Determine the [X, Y] coordinate at the center of the cell enclosing the given text.  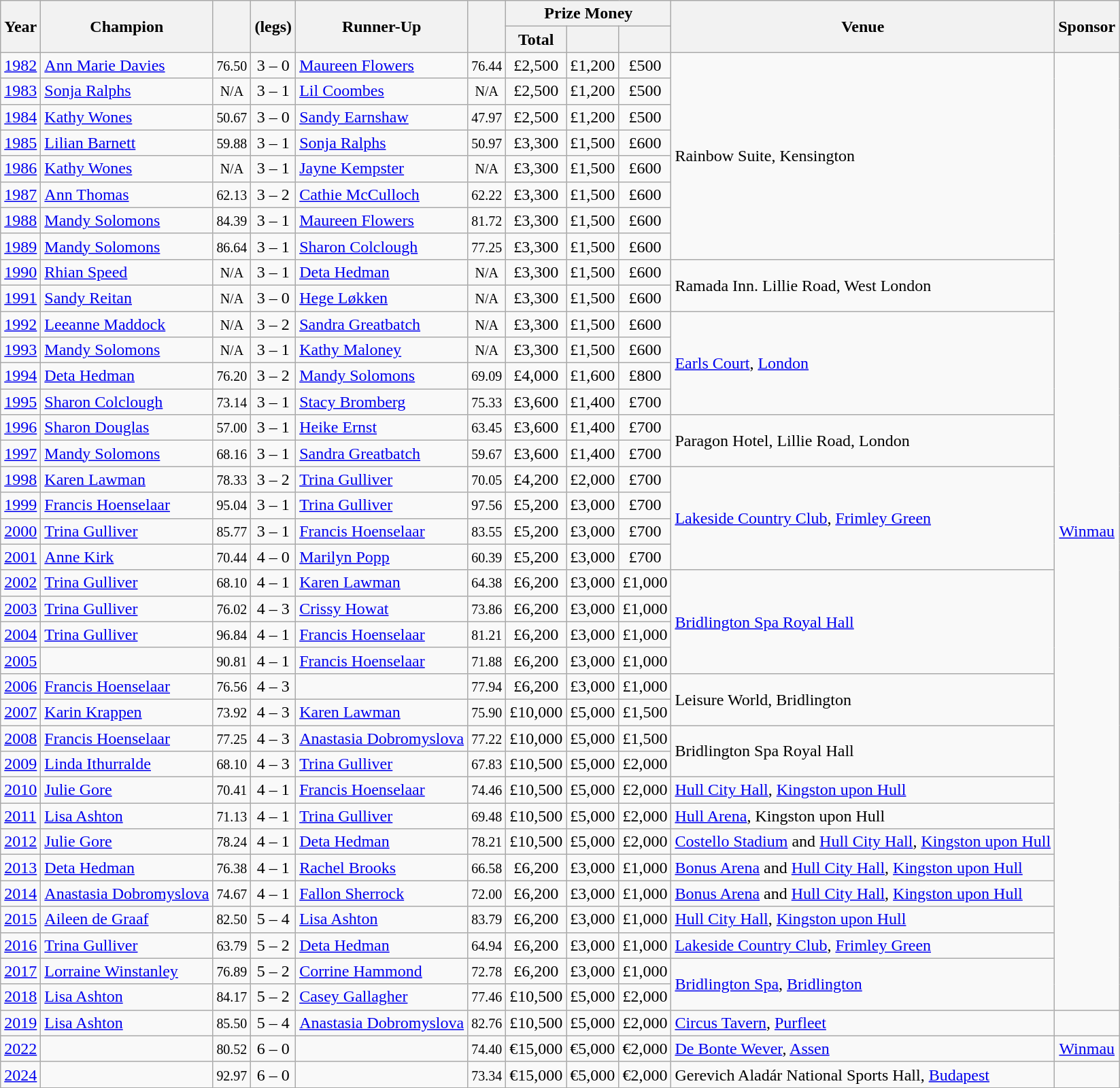
78.33 [232, 479]
85.77 [232, 531]
82.50 [232, 919]
2002 [20, 583]
96.84 [232, 634]
De Bonte Wever, Assen [863, 1049]
2018 [20, 997]
2005 [20, 660]
92.97 [232, 1074]
63.79 [232, 945]
2012 [20, 842]
74.67 [232, 894]
1998 [20, 479]
Corrine Hammond [382, 971]
66.58 [487, 868]
81.72 [487, 220]
2015 [20, 919]
Bridlington Spa, Bridlington [863, 984]
1992 [20, 324]
70.41 [232, 790]
1985 [20, 143]
84.39 [232, 220]
2000 [20, 531]
Stacy Bromberg [382, 402]
Jayne Kempster [382, 169]
2004 [20, 634]
1987 [20, 194]
62.22 [487, 194]
Anne Kirk [126, 557]
2011 [20, 816]
76.38 [232, 868]
Prize Money [589, 14]
2001 [20, 557]
1991 [20, 298]
Ann Thomas [126, 194]
2003 [20, 609]
Runner-Up [382, 27]
74.46 [487, 790]
64.38 [487, 583]
68.16 [232, 454]
47.97 [487, 117]
76.89 [232, 971]
83.79 [487, 919]
71.88 [487, 660]
Ann Marie Davies [126, 65]
62.13 [232, 194]
Sponsor [1087, 27]
2017 [20, 971]
72.78 [487, 971]
63.45 [487, 428]
90.81 [232, 660]
Sandy Reitan [126, 298]
1995 [20, 402]
Linda Ithurralde [126, 764]
1990 [20, 272]
72.00 [487, 894]
64.94 [487, 945]
1982 [20, 65]
Lilian Barnett [126, 143]
1983 [20, 91]
Circus Tavern, Purfleet [863, 1023]
2010 [20, 790]
77.94 [487, 686]
Sharon Douglas [126, 428]
1989 [20, 246]
60.39 [487, 557]
Marilyn Popp [382, 557]
59.88 [232, 143]
2019 [20, 1023]
Fallon Sherrock [382, 894]
1988 [20, 220]
69.09 [487, 376]
Year [20, 27]
Leeanne Maddock [126, 324]
Karin Krappen [126, 712]
£4,000 [536, 376]
76.20 [232, 376]
Gerevich Aladár National Sports Hall, Budapest [863, 1074]
95.04 [232, 505]
2006 [20, 686]
Lil Coombes [382, 91]
73.14 [232, 402]
Rainbow Suite, Kensington [863, 156]
Paragon Hotel, Lillie Road, London [863, 441]
Earls Court, London [863, 363]
74.40 [487, 1049]
84.17 [232, 997]
Rachel Brooks [382, 868]
1993 [20, 350]
76.50 [232, 65]
50.67 [232, 117]
Ramada Inn. Lillie Road, West London [863, 285]
Sandy Earnshaw [382, 117]
76.56 [232, 686]
Total [536, 39]
57.00 [232, 428]
73.86 [487, 609]
Lorraine Winstanley [126, 971]
Champion [126, 27]
69.48 [487, 816]
Crissy Howat [382, 609]
2022 [20, 1049]
1999 [20, 505]
Leisure World, Bridlington [863, 699]
73.92 [232, 712]
£1,600 [593, 376]
Hege Løkken [382, 298]
2007 [20, 712]
£800 [645, 376]
Costello Stadium and Hull City Hall, Kingston upon Hull [863, 842]
2008 [20, 738]
71.13 [232, 816]
Rhian Speed [126, 272]
70.44 [232, 557]
Kathy Maloney [382, 350]
81.21 [487, 634]
1984 [20, 117]
Heike Ernst [382, 428]
1994 [20, 376]
2016 [20, 945]
78.24 [232, 842]
1996 [20, 428]
78.21 [487, 842]
(legs) [273, 27]
Aileen de Graaf [126, 919]
2024 [20, 1074]
Casey Gallagher [382, 997]
75.33 [487, 402]
2013 [20, 868]
Cathie McCulloch [382, 194]
97.56 [487, 505]
Venue [863, 27]
75.90 [487, 712]
82.76 [487, 1023]
77.22 [487, 738]
76.02 [232, 609]
50.97 [487, 143]
4 – 0 [273, 557]
1997 [20, 454]
86.64 [232, 246]
£4,200 [536, 479]
59.67 [487, 454]
73.34 [487, 1074]
83.55 [487, 531]
77.46 [487, 997]
80.52 [232, 1049]
70.05 [487, 479]
67.83 [487, 764]
85.50 [232, 1023]
1986 [20, 169]
76.44 [487, 65]
Hull Arena, Kingston upon Hull [863, 816]
2014 [20, 894]
2009 [20, 764]
